Provide the [x, y] coordinate of the cell's center where the given text is located.  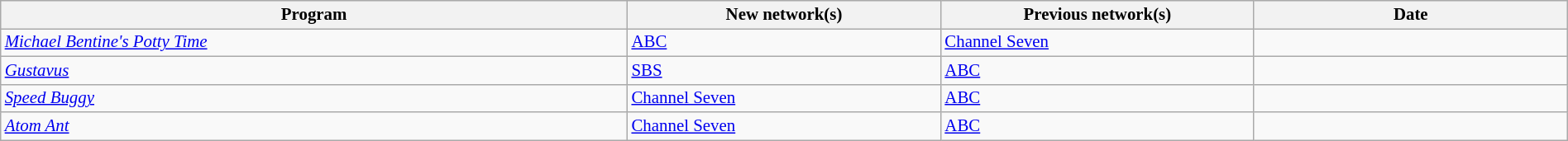
SBS [784, 70]
Program [314, 15]
Previous network(s) [1097, 15]
Atom Ant [314, 126]
New network(s) [784, 15]
Michael Bentine's Potty Time [314, 42]
Date [1411, 15]
Gustavus [314, 70]
Speed Buggy [314, 98]
